Output the (x, y) coordinate of the center of the cell containing the given text.  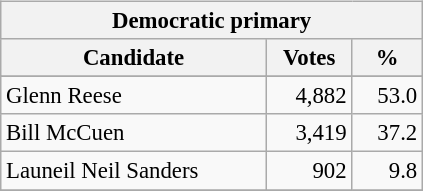
Bill McCuen (134, 133)
3,419 (309, 133)
902 (309, 171)
9.8 (388, 171)
Launeil Neil Sanders (134, 171)
Glenn Reese (134, 96)
4,882 (309, 96)
37.2 (388, 133)
Democratic primary (212, 21)
Candidate (134, 58)
53.0 (388, 96)
Votes (309, 58)
% (388, 58)
